Return the (x, y) coordinate for the center point of the cell that contains the specified text.  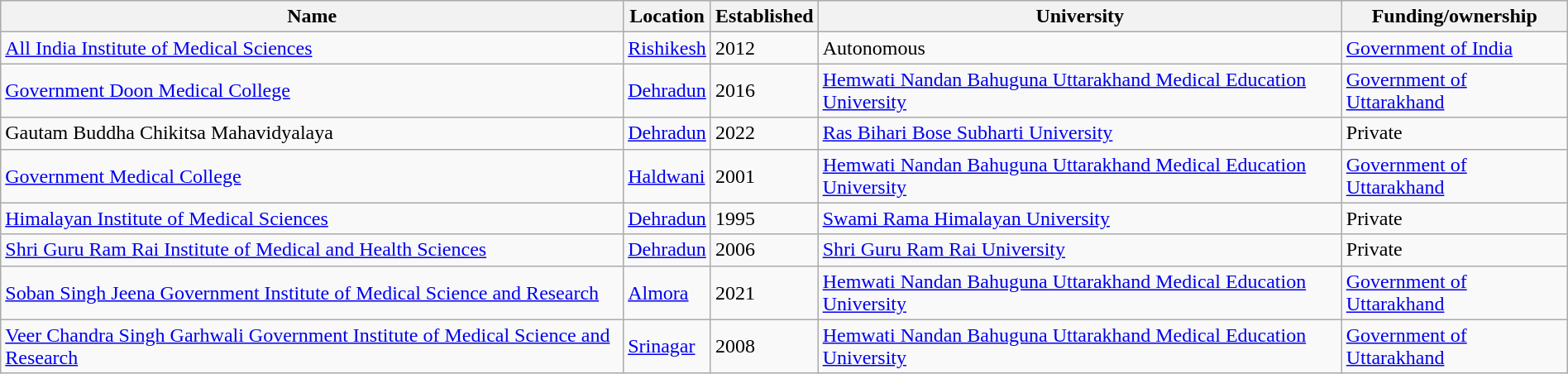
Gautam Buddha Chikitsa Mahavidyalaya (313, 133)
Swami Rama Himalayan University (1080, 218)
2001 (764, 175)
Government Medical College (313, 175)
Established (764, 17)
Shri Guru Ram Rai Institute of Medical and Health Sciences (313, 250)
Name (313, 17)
Veer Chandra Singh Garhwali Government Institute of Medical Science and Research (313, 346)
Soban Singh Jeena Government Institute of Medical Science and Research (313, 293)
Himalayan Institute of Medical Sciences (313, 218)
Almora (667, 293)
Location (667, 17)
Shri Guru Ram Rai University (1080, 250)
Ras Bihari Bose Subharti University (1080, 133)
Autonomous (1080, 48)
Government Doon Medical College (313, 91)
2021 (764, 293)
Srinagar (667, 346)
Haldwani (667, 175)
2006 (764, 250)
All India Institute of Medical Sciences (313, 48)
Funding/ownership (1454, 17)
2016 (764, 91)
Rishikesh (667, 48)
Government of India (1454, 48)
2008 (764, 346)
2012 (764, 48)
1995 (764, 218)
University (1080, 17)
2022 (764, 133)
